Find where the given text appears and provide that cell's center as [X, Y] coordinate. 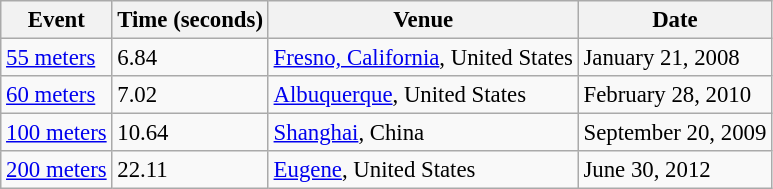
September 20, 2009 [674, 133]
Eugene, United States [423, 170]
Date [674, 20]
100 meters [56, 133]
22.11 [190, 170]
February 28, 2010 [674, 95]
January 21, 2008 [674, 58]
7.02 [190, 95]
Fresno, California, United States [423, 58]
Event [56, 20]
Shanghai, China [423, 133]
Time (seconds) [190, 20]
Albuquerque, United States [423, 95]
200 meters [56, 170]
55 meters [56, 58]
June 30, 2012 [674, 170]
6.84 [190, 58]
10.64 [190, 133]
Venue [423, 20]
60 meters [56, 95]
